Output the (X, Y) coordinate of the center of the cell containing the given text.  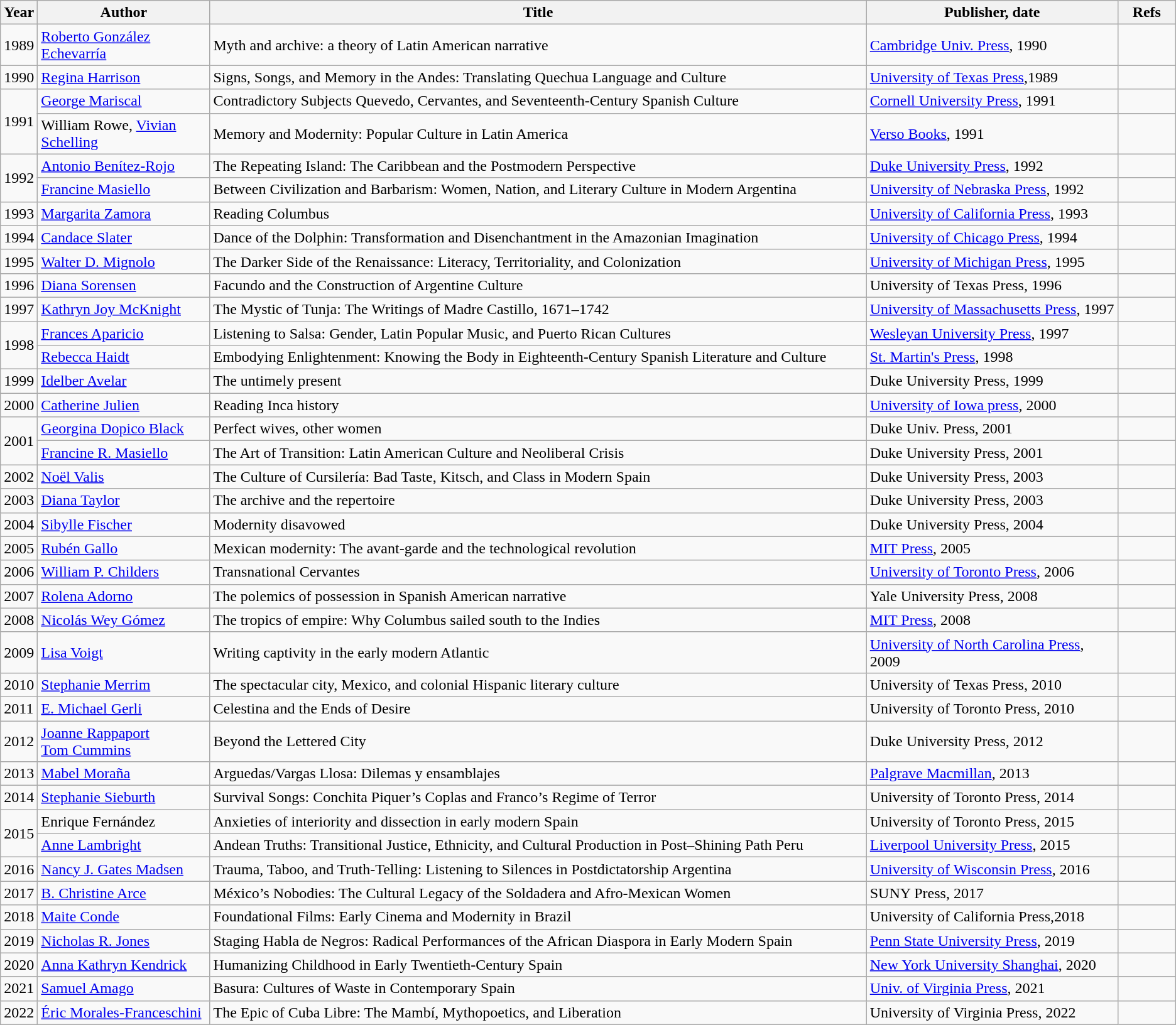
2021 (19, 989)
Cornell University Press, 1991 (992, 101)
Walter D. Mignolo (124, 261)
Writing captivity in the early modern Atlantic (538, 652)
The untimely present (538, 381)
The Darker Side of the Renaissance: Literacy, Territoriality, and Colonization (538, 261)
Perfect wives, other women (538, 429)
Liverpool University Press, 2015 (992, 845)
University of Massachusetts Press, 1997 (992, 309)
The Epic of Cuba Libre: The Mambí, Mythopoetics, and Liberation (538, 1012)
2007 (19, 596)
2000 (19, 405)
2019 (19, 941)
Contradictory Subjects Quevedo, Cervantes, and Seventeenth-Century Spanish Culture (538, 101)
2006 (19, 572)
William P. Childers (124, 572)
Verso Books, 1991 (992, 133)
México’s Nobodies: The Cultural Legacy of the Soldadera and Afro-Mexican Women (538, 893)
2016 (19, 869)
Reading Columbus (538, 214)
Stephanie Sieburth (124, 798)
Myth and archive: a theory of Latin American narrative (538, 45)
Facundo and the Construction of Argentine Culture (538, 285)
Mabel Moraña (124, 774)
Rubén Gallo (124, 548)
Duke University Press, 1992 (992, 166)
St. Martin's Press, 1998 (992, 357)
Rebecca Haidt (124, 357)
Listening to Salsa: Gender, Latin Popular Music, and Puerto Rican Cultures (538, 334)
Rolena Adorno (124, 596)
Modernity disavowed (538, 524)
Between Civilization and Barbarism: Women, Nation, and Literary Culture in Modern Argentina (538, 190)
Univ. of Virginia Press, 2021 (992, 989)
2018 (19, 917)
New York University Shanghai, 2020 (992, 965)
1994 (19, 237)
Andean Truths: Transitional Justice, Ethnicity, and Cultural Production in Post–Shining Path Peru (538, 845)
Enrique Fernández (124, 822)
University of Toronto Press, 2015 (992, 822)
2014 (19, 798)
Duke University Press, 1999 (992, 381)
2002 (19, 477)
1995 (19, 261)
2003 (19, 501)
Trauma, Taboo, and Truth-Telling: Listening to Silences in Postdictatorship Argentina (538, 869)
Stephanie Merrim (124, 685)
1990 (19, 77)
1992 (19, 178)
2022 (19, 1012)
Publisher, date (992, 13)
Joanne RappaportTom Cummins (124, 741)
1997 (19, 309)
Samuel Amago (124, 989)
Roberto González Echevarría (124, 45)
University of North Carolina Press, 2009 (992, 652)
Memory and Modernity: Popular Culture in Latin America (538, 133)
Diana Sorensen (124, 285)
Nancy J. Gates Madsen (124, 869)
Celestina and the Ends of Desire (538, 708)
Anne Lambright (124, 845)
The Culture of Cursilería: Bad Taste, Kitsch, and Class in Modern Spain (538, 477)
E. Michael Gerli (124, 708)
Maite Conde (124, 917)
2010 (19, 685)
Francine Masiello (124, 190)
SUNY Press, 2017 (992, 893)
The tropics of empire: Why Columbus sailed south to the Indies (538, 620)
Kathryn Joy McKnight (124, 309)
University of Toronto Press, 2010 (992, 708)
University of California Press, 1993 (992, 214)
Nicholas R. Jones (124, 941)
University of California Press,2018 (992, 917)
1999 (19, 381)
Wesleyan University Press, 1997 (992, 334)
Diana Taylor (124, 501)
2004 (19, 524)
The archive and the repertoire (538, 501)
University of Chicago Press, 1994 (992, 237)
2013 (19, 774)
The Mystic of Tunja: The Writings of Madre Castillo, 1671–1742 (538, 309)
Survival Songs: Conchita Piquer’s Coplas and Franco’s Regime of Terror (538, 798)
2009 (19, 652)
The polemics of possession in Spanish American narrative (538, 596)
Foundational Films: Early Cinema and Modernity in Brazil (538, 917)
Anxieties of interiority and dissection in early modern Spain (538, 822)
Year (19, 13)
University of Toronto Press, 2006 (992, 572)
Francine R. Masiello (124, 453)
Author (124, 13)
University of Iowa press, 2000 (992, 405)
Duke Univ. Press, 2001 (992, 429)
The Repeating Island: The Caribbean and the Postmodern Perspective (538, 166)
Arguedas/Vargas Llosa: Dilemas y ensamblajes (538, 774)
2008 (19, 620)
2020 (19, 965)
Cambridge Univ. Press, 1990 (992, 45)
Duke University Press, 2004 (992, 524)
University of Virginia Press, 2022 (992, 1012)
1991 (19, 122)
University of Nebraska Press, 1992 (992, 190)
Duke University Press, 2001 (992, 453)
Embodying Enlightenment: Knowing the Body in Eighteenth-Century Spanish Literature and Culture (538, 357)
MIT Press, 2005 (992, 548)
University of Texas Press, 1996 (992, 285)
Antonio Benítez-Rojo (124, 166)
1998 (19, 345)
Nicolás Wey Gómez (124, 620)
2011 (19, 708)
2015 (19, 833)
George Mariscal (124, 101)
1996 (19, 285)
University of Texas Press, 2010 (992, 685)
University of Michigan Press, 1995 (992, 261)
Signs, Songs, and Memory in the Andes: Translating Quechua Language and Culture (538, 77)
Reading Inca history (538, 405)
Catherine Julien (124, 405)
Éric Morales-Franceschini (124, 1012)
University of Wisconsin Press, 2016 (992, 869)
Yale University Press, 2008 (992, 596)
University of Texas Press,1989 (992, 77)
Frances Aparicio (124, 334)
Penn State University Press, 2019 (992, 941)
University of Toronto Press, 2014 (992, 798)
2001 (19, 441)
The spectacular city, Mexico, and colonial Hispanic literary culture (538, 685)
William Rowe, Vivian Schelling (124, 133)
Beyond the Lettered City (538, 741)
The Art of Transition: Latin American Culture and Neoliberal Crisis (538, 453)
Dance of the Dolphin: Transformation and Disenchantment in the Amazonian Imagination (538, 237)
Lisa Voigt (124, 652)
2005 (19, 548)
Sibylle Fischer (124, 524)
Regina Harrison (124, 77)
Noël Valis (124, 477)
Mexican modernity: The avant-garde and the technological revolution (538, 548)
Candace Slater (124, 237)
Idelber Avelar (124, 381)
2012 (19, 741)
Humanizing Childhood in Early Twentieth-Century Spain (538, 965)
Refs (1146, 13)
Title (538, 13)
Palgrave Macmillan, 2013 (992, 774)
Georgina Dopico Black (124, 429)
Duke University Press, 2012 (992, 741)
Margarita Zamora (124, 214)
Staging Habla de Negros: Radical Performances of the African Diaspora in Early Modern Spain (538, 941)
1993 (19, 214)
MIT Press, 2008 (992, 620)
Anna Kathryn Kendrick (124, 965)
Basura: Cultures of Waste in Contemporary Spain (538, 989)
2017 (19, 893)
1989 (19, 45)
Transnational Cervantes (538, 572)
B. Christine Arce (124, 893)
